Return [X, Y] of the center of cell containing provided text 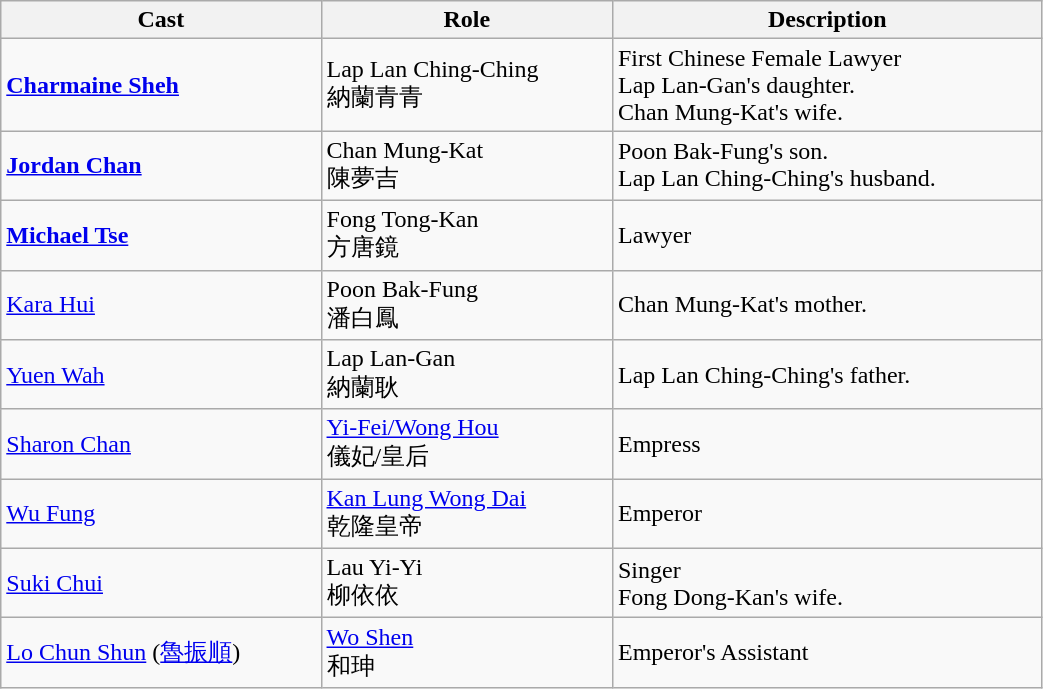
Poon Bak-Fung 潘白鳳 [466, 305]
Emperor [827, 514]
Lo Chun Shun (魯振順) [161, 653]
Kara Hui [161, 305]
Poon Bak-Fung's son. Lap Lan Ching-Ching's husband. [827, 166]
Chan Mung-Kat's mother. [827, 305]
Cast [161, 20]
Fong Tong-Kan 方唐鏡 [466, 235]
First Chinese Female Lawyer Lap Lan-Gan's daughter. Chan Mung-Kat's wife. [827, 85]
Lap Lan Ching-Ching 納蘭青青 [466, 85]
Yuen Wah [161, 375]
Singer Fong Dong-Kan's wife. [827, 583]
Jordan Chan [161, 166]
Lawyer [827, 235]
Charmaine Sheh [161, 85]
Wu Fung [161, 514]
Michael Tse [161, 235]
Empress [827, 444]
Yi-Fei/Wong Hou 儀妃/皇后 [466, 444]
Lap Lan-Gan 納蘭耿 [466, 375]
Chan Mung-Kat 陳夢吉 [466, 166]
Kan Lung Wong Dai 乾隆皇帝 [466, 514]
Emperor's Assistant [827, 653]
Description [827, 20]
Role [466, 20]
Sharon Chan [161, 444]
Wo Shen 和珅 [466, 653]
Suki Chui [161, 583]
Lau Yi-Yi 柳依依 [466, 583]
Lap Lan Ching-Ching's father. [827, 375]
